Locate the cell with the specified text and output its (x, y) center coordinate. 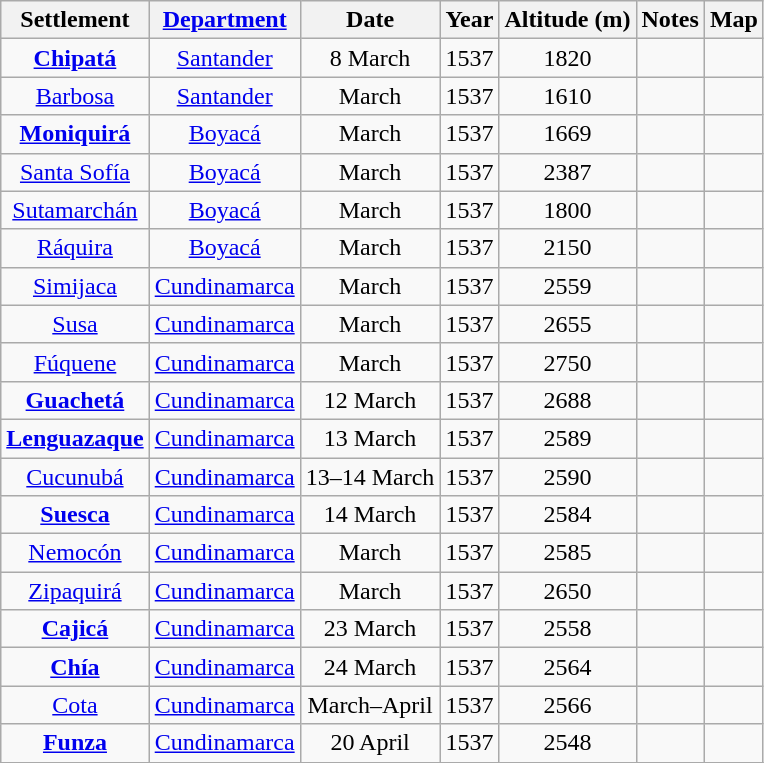
2584 (568, 515)
2750 (568, 362)
14 March (370, 515)
1820 (568, 58)
Guachetá (75, 400)
Altitude (m) (568, 20)
March–April (370, 705)
13 March (370, 438)
23 March (370, 629)
Ráquira (75, 248)
1610 (568, 96)
2585 (568, 553)
2650 (568, 591)
Map (734, 20)
Cucunubá (75, 477)
2564 (568, 667)
12 March (370, 400)
2655 (568, 324)
Chipatá (75, 58)
Suesca (75, 515)
24 March (370, 667)
Cajicá (75, 629)
Zipaquirá (75, 591)
2589 (568, 438)
Simijaca (75, 286)
Lenguazaque (75, 438)
Fúquene (75, 362)
Settlement (75, 20)
Nemocón (75, 553)
2150 (568, 248)
Date (370, 20)
2548 (568, 743)
2688 (568, 400)
2558 (568, 629)
20 April (370, 743)
2387 (568, 172)
1669 (568, 134)
Cota (75, 705)
Sutamarchán (75, 210)
1800 (568, 210)
2566 (568, 705)
Department (224, 20)
Barbosa (75, 96)
2590 (568, 477)
8 March (370, 58)
Susa (75, 324)
13–14 March (370, 477)
Chía (75, 667)
Notes (670, 20)
2559 (568, 286)
Santa Sofía (75, 172)
Moniquirá (75, 134)
Funza (75, 743)
Year (470, 20)
